Return the [x, y] coordinate for the center point of the cell that contains the specified text.  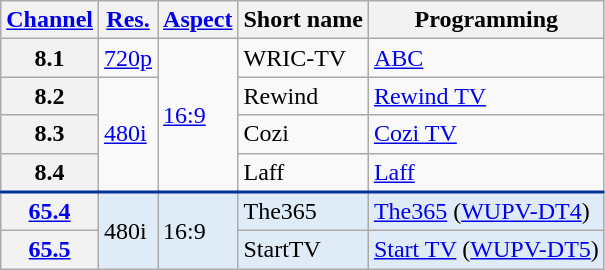
WRIC-TV [303, 58]
Cozi [303, 134]
ABC [486, 58]
65.4 [50, 212]
8.3 [50, 134]
Programming [486, 20]
Res. [128, 20]
720p [128, 58]
The365 (WUPV-DT4) [486, 212]
Short name [303, 20]
Rewind [303, 96]
65.5 [50, 250]
Start TV (WUPV-DT5) [486, 250]
Cozi TV [486, 134]
8.4 [50, 172]
StartTV [303, 250]
Rewind TV [486, 96]
8.1 [50, 58]
The365 [303, 212]
Aspect [198, 20]
Channel [50, 20]
8.2 [50, 96]
